Provide the [X, Y] coordinate of the cell's center where the given text is located.  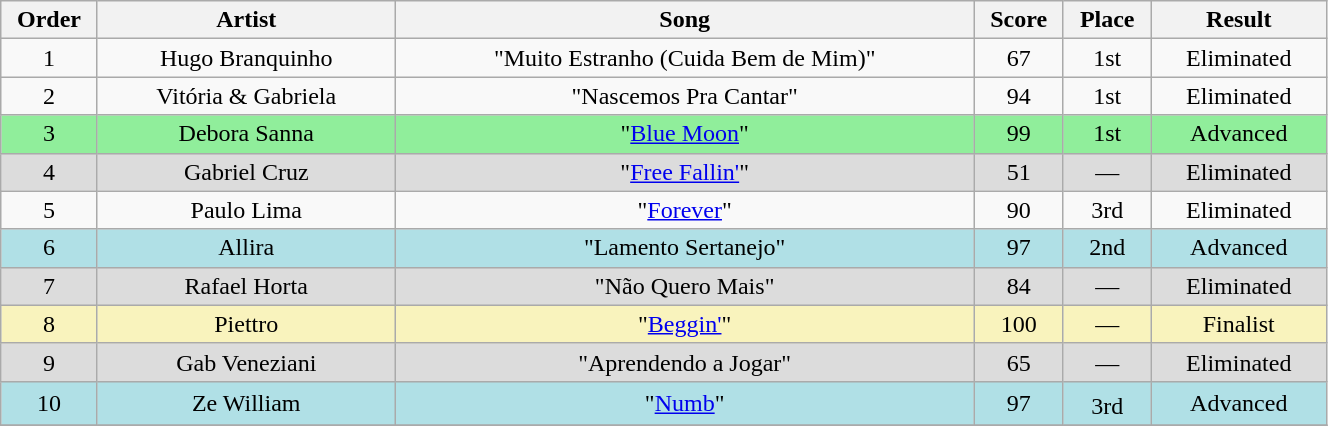
90 [1018, 210]
51 [1018, 172]
100 [1018, 324]
2nd [1107, 248]
6 [49, 248]
Vitória & Gabriela [246, 96]
Song [684, 20]
Debora Sanna [246, 134]
"Nascemos Pra Cantar" [684, 96]
"Forever" [684, 210]
Gabriel Cruz [246, 172]
Rafael Horta [246, 286]
99 [1018, 134]
"Muito Estranho (Cuida Bem de Mim)" [684, 58]
7 [49, 286]
"Blue Moon" [684, 134]
Result [1238, 20]
4 [49, 172]
Allira [246, 248]
"Aprendendo a Jogar" [684, 362]
Score [1018, 20]
"Lamento Sertanejo" [684, 248]
3 [49, 134]
84 [1018, 286]
Artist [246, 20]
1 [49, 58]
"Numb" [684, 404]
9 [49, 362]
8 [49, 324]
Place [1107, 20]
Hugo Branquinho [246, 58]
94 [1018, 96]
5 [49, 210]
Ze William [246, 404]
67 [1018, 58]
"Beggin'" [684, 324]
Order [49, 20]
Paulo Lima [246, 210]
"Não Quero Mais" [684, 286]
Gab Veneziani [246, 362]
2 [49, 96]
65 [1018, 362]
"Free Fallin'" [684, 172]
10 [49, 404]
Piettro [246, 324]
Finalist [1238, 324]
